Detect which cell encompasses the target text, then output its [x, y] center coordinate. 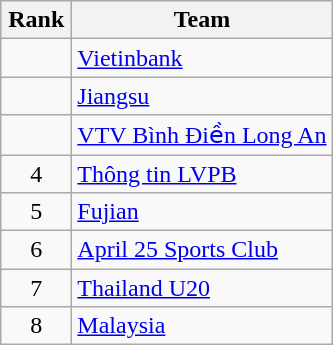
Vietinbank [202, 58]
Thông tin LVPB [202, 173]
April 25 Sports Club [202, 250]
6 [36, 250]
Malaysia [202, 326]
8 [36, 326]
Jiangsu [202, 96]
Fujian [202, 212]
Team [202, 20]
5 [36, 212]
Thailand U20 [202, 288]
7 [36, 288]
Rank [36, 20]
VTV Bình Điền Long An [202, 135]
4 [36, 173]
